Return [X, Y] of the center of cell containing provided text 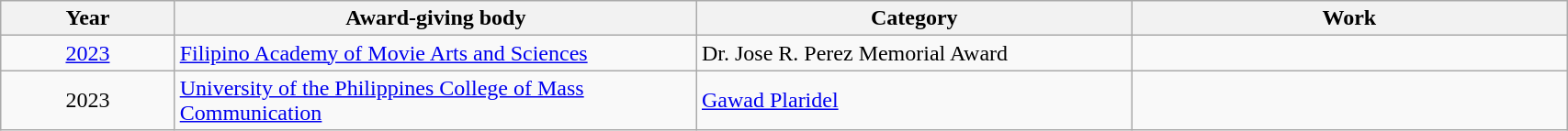
Work [1349, 18]
University of the Philippines College of Mass Communication [435, 101]
Award-giving body [435, 18]
Gawad Plaridel [914, 101]
Category [914, 18]
Year [88, 18]
Dr. Jose R. Perez Memorial Award [914, 53]
Filipino Academy of Movie Arts and Sciences [435, 53]
